Provide the (x, y) coordinate of the cell's center where the given text is located.  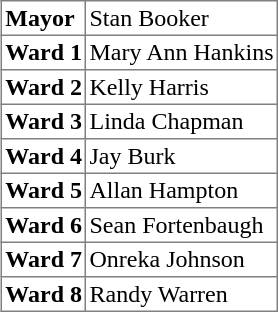
Mary Ann Hankins (182, 52)
Randy Warren (182, 294)
Onreka Johnson (182, 259)
Ward 3 (44, 121)
Mayor (44, 18)
Ward 4 (44, 156)
Linda Chapman (182, 121)
Stan Booker (182, 18)
Ward 2 (44, 87)
Ward 5 (44, 190)
Ward 7 (44, 259)
Jay Burk (182, 156)
Kelly Harris (182, 87)
Allan Hampton (182, 190)
Ward 6 (44, 225)
Ward 8 (44, 294)
Sean Fortenbaugh (182, 225)
Ward 1 (44, 52)
